Search for the cell housing the specified text and yield its (x, y) center coordinate. 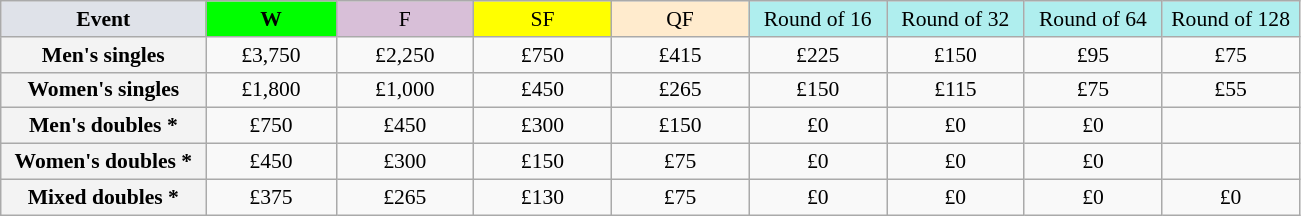
Mixed doubles * (104, 197)
Event (104, 19)
£130 (543, 197)
£2,250 (405, 55)
F (405, 19)
£1,000 (405, 90)
£415 (680, 55)
£3,750 (271, 55)
£95 (1093, 55)
SF (543, 19)
Men's singles (104, 55)
£225 (818, 55)
Women's doubles * (104, 162)
QF (680, 19)
Round of 128 (1231, 19)
£1,800 (271, 90)
Men's doubles * (104, 126)
Women's singles (104, 90)
Round of 16 (818, 19)
W (271, 19)
Round of 64 (1093, 19)
£115 (955, 90)
£55 (1231, 90)
£375 (271, 197)
Round of 32 (955, 19)
